Capture the cell that displays the provided text and extract its [x, y] central coordinate. 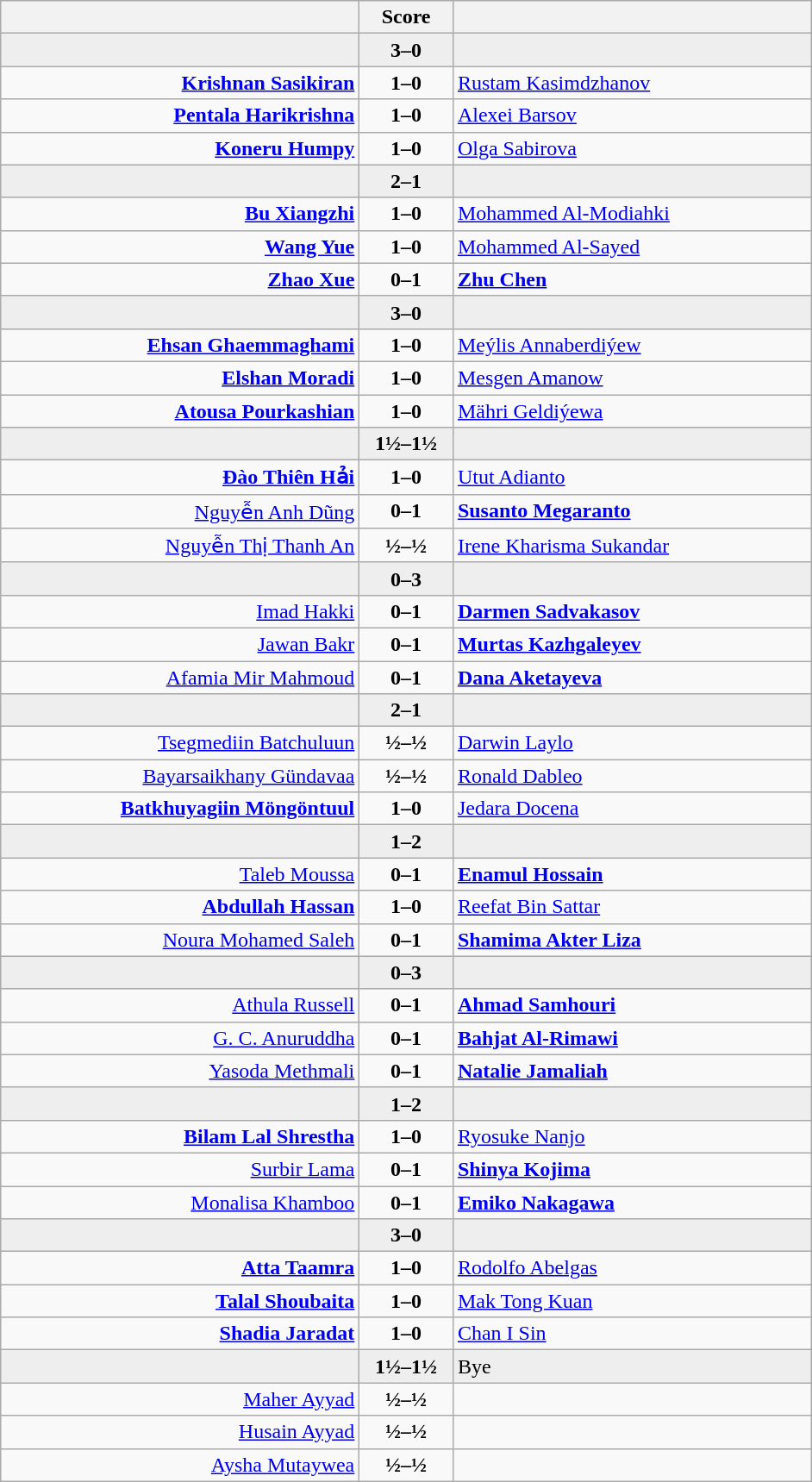
Bye [632, 1366]
Pentala Harikrishna [180, 116]
Yasoda Methmali [180, 1071]
Darmen Sadvakasov [632, 611]
Shinya Kojima [632, 1169]
Batkhuyagiin Möngöntuul [180, 809]
Score [407, 17]
Maher Ayyad [180, 1399]
Nguyễn Anh Dũng [180, 511]
Noura Mohamed Saleh [180, 940]
Dana Aketayeva [632, 677]
Mohammed Al-Modiahki [632, 214]
Husain Ayyad [180, 1432]
Zhao Xue [180, 279]
Susanto Megaranto [632, 511]
Mak Tong Kuan [632, 1301]
Imad Hakki [180, 611]
Elshan Moradi [180, 378]
Utut Adianto [632, 478]
Afamia Mir Mahmoud [180, 677]
Ronald Dableo [632, 776]
Monalisa Khamboo [180, 1203]
Ahmad Samhouri [632, 1005]
Wang Yue [180, 247]
Atta Taamra [180, 1268]
Bilam Lal Shrestha [180, 1136]
Tsegmediin Batchuluun [180, 743]
Taleb Moussa [180, 874]
Athula Russell [180, 1005]
Mohammed Al-Sayed [632, 247]
Shamima Akter Liza [632, 940]
Aysha Mutaywea [180, 1465]
Mesgen Amanow [632, 378]
Darwin Laylo [632, 743]
Reefat Bin Sattar [632, 907]
Koneru Humpy [180, 148]
Olga Sabirova [632, 148]
Rustam Kasimdzhanov [632, 83]
Emiko Nakagawa [632, 1203]
Murtas Kazhgaleyev [632, 644]
Jawan Bakr [180, 644]
Talal Shoubaita [180, 1301]
Bayarsaikhany Gündavaa [180, 776]
Abdullah Hassan [180, 907]
Irene Kharisma Sukandar [632, 546]
Jedara Docena [632, 809]
Shadia Jaradat [180, 1334]
Chan I Sin [632, 1334]
G. C. Anuruddha [180, 1038]
Natalie Jamaliah [632, 1071]
Ehsan Ghaemmaghami [180, 345]
Mähri Geldiýewa [632, 411]
Surbir Lama [180, 1169]
Ryosuke Nanjo [632, 1136]
Meýlis Annaberdiýew [632, 345]
Enamul Hossain [632, 874]
Nguyễn Thị Thanh An [180, 546]
Alexei Barsov [632, 116]
Zhu Chen [632, 279]
Krishnan Sasikiran [180, 83]
Atousa Pourkashian [180, 411]
Đào Thiên Hải [180, 478]
Bu Xiangzhi [180, 214]
Bahjat Al-Rimawi [632, 1038]
Rodolfo Abelgas [632, 1268]
